Scan for the cell matching the given text and deliver its [X, Y] coordinate at center. 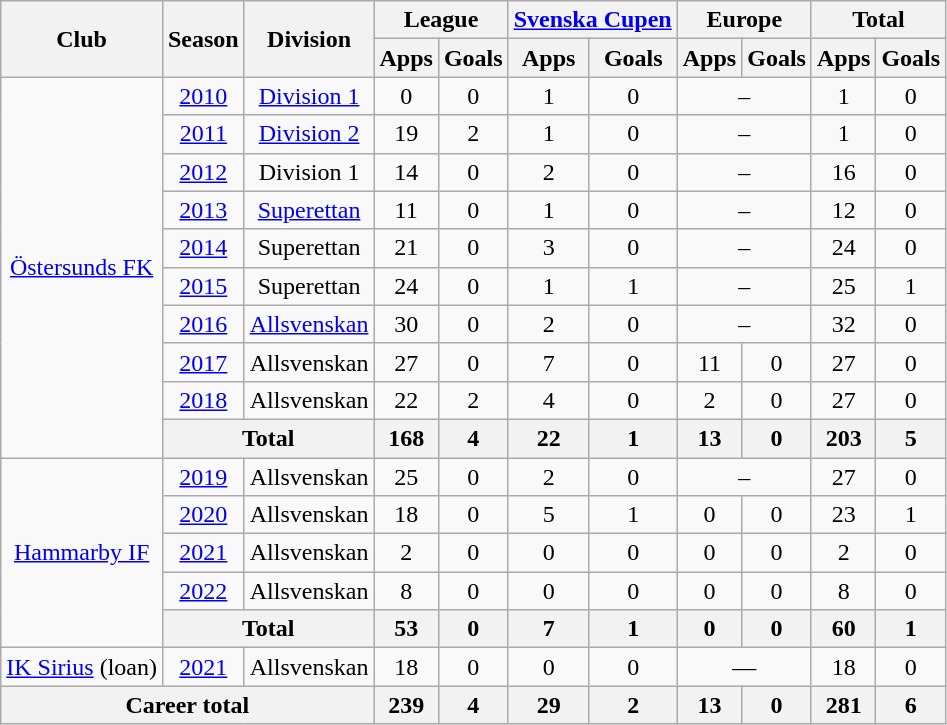
2016 [203, 324]
2013 [203, 210]
60 [843, 629]
Östersunds FK [82, 268]
League [441, 20]
2019 [203, 477]
Division [309, 39]
203 [843, 438]
Division 2 [309, 134]
53 [406, 629]
Svenska Cupen [592, 20]
12 [843, 210]
16 [843, 172]
Hammarby IF [82, 553]
2011 [203, 134]
2014 [203, 248]
29 [548, 705]
19 [406, 134]
6 [911, 705]
30 [406, 324]
Career total [188, 705]
2012 [203, 172]
2017 [203, 362]
2018 [203, 400]
2022 [203, 591]
23 [843, 515]
IK Sirius (loan) [82, 667]
32 [843, 324]
— [744, 667]
21 [406, 248]
3 [548, 248]
2020 [203, 515]
Europe [744, 20]
168 [406, 438]
14 [406, 172]
239 [406, 705]
2010 [203, 96]
Club [82, 39]
281 [843, 705]
Season [203, 39]
2015 [203, 286]
